Determine the (x, y) coordinate at the center of the cell enclosing the given text.  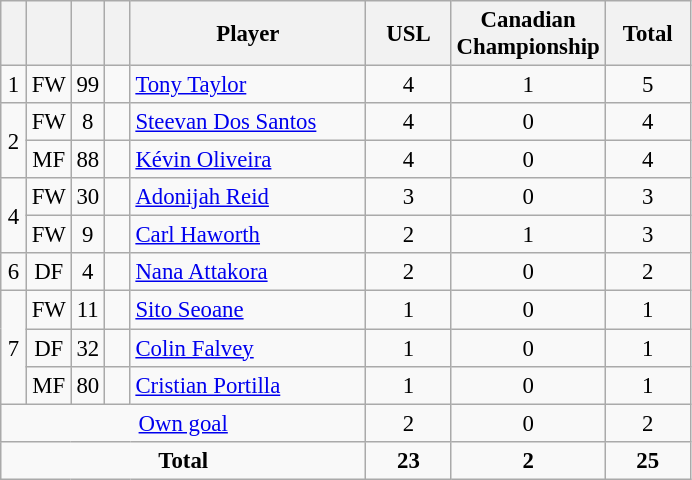
Player (248, 34)
32 (88, 348)
30 (88, 197)
Canadian Championship (528, 34)
Tony Taylor (248, 85)
9 (88, 235)
Steevan Dos Santos (248, 122)
7 (14, 348)
Adonijah Reid (248, 197)
Cristian Portilla (248, 385)
Sito Seoane (248, 310)
23 (409, 460)
Own goal (184, 423)
5 (648, 85)
11 (88, 310)
6 (14, 273)
80 (88, 385)
USL (409, 34)
Carl Haworth (248, 235)
25 (648, 460)
Kévin Oliveira (248, 160)
99 (88, 85)
8 (88, 122)
88 (88, 160)
Nana Attakora (248, 273)
Colin Falvey (248, 348)
